Return [x, y] of the center of cell containing provided text 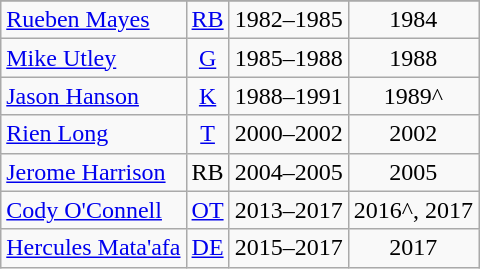
Mike Utley [94, 58]
Jason Hanson [94, 96]
2015–2017 [288, 248]
1984 [413, 20]
1988 [413, 58]
2005 [413, 172]
2000–2002 [288, 134]
Jerome Harrison [94, 172]
2013–2017 [288, 210]
2002 [413, 134]
K [208, 96]
T [208, 134]
2004–2005 [288, 172]
1985–1988 [288, 58]
DE [208, 248]
Rueben Mayes [94, 20]
OT [208, 210]
2017 [413, 248]
1988–1991 [288, 96]
1982–1985 [288, 20]
Cody O'Connell [94, 210]
Rien Long [94, 134]
1989^ [413, 96]
Hercules Mata'afa [94, 248]
2016^, 2017 [413, 210]
G [208, 58]
